Output the [X, Y] coordinate of the center of the cell containing the given text.  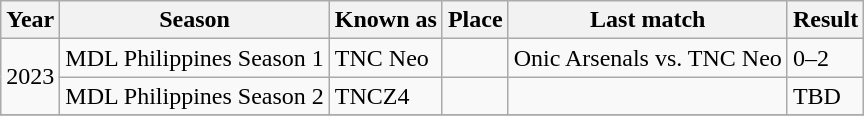
TNC Neo [386, 58]
Place [475, 20]
Season [195, 20]
Known as [386, 20]
Last match [648, 20]
MDL Philippines Season 2 [195, 96]
TBD [825, 96]
TNCZ4 [386, 96]
Onic Arsenals vs. TNC Neo [648, 58]
Result [825, 20]
MDL Philippines Season 1 [195, 58]
2023 [30, 77]
Year [30, 20]
0–2 [825, 58]
